Provide the [X, Y] coordinate of the cell's center where the given text is located.  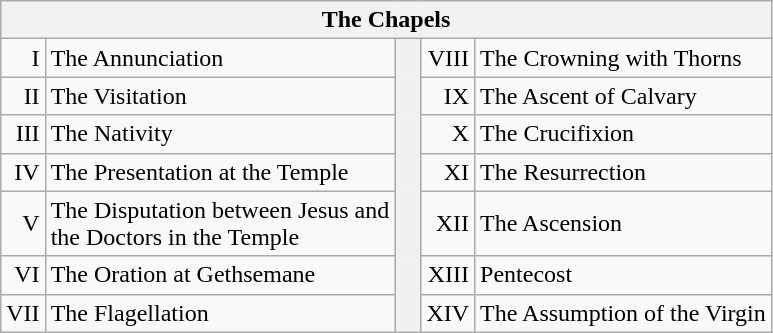
The Visitation [220, 96]
XIV [448, 313]
X [448, 134]
The Crowning with Thorns [624, 58]
The Nativity [220, 134]
The Chapels [386, 20]
The Crucifixion [624, 134]
The Flagellation [220, 313]
The Assumption of the Virgin [624, 313]
The Ascension [624, 224]
The Disputation between Jesus and the Doctors in the Temple [220, 224]
III [23, 134]
V [23, 224]
The Annunciation [220, 58]
I [23, 58]
The Oration at Gethsemane [220, 275]
XII [448, 224]
Pentecost [624, 275]
The Ascent of Calvary [624, 96]
IX [448, 96]
VIII [448, 58]
IV [23, 172]
XI [448, 172]
The Presentation at the Temple [220, 172]
VI [23, 275]
VII [23, 313]
XIII [448, 275]
II [23, 96]
The Resurrection [624, 172]
